Output the (x, y) coordinate of the center of the cell containing the given text.  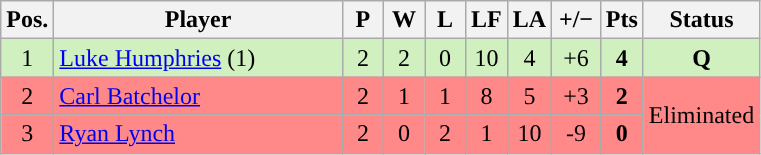
8 (487, 96)
Eliminated (701, 115)
LF (487, 20)
W (404, 20)
Player (198, 20)
Ryan Lynch (198, 134)
P (362, 20)
5 (529, 96)
Carl Batchelor (198, 96)
Luke Humphries (1) (198, 58)
Status (701, 20)
Pts (622, 20)
Pos. (28, 20)
-9 (576, 134)
Q (701, 58)
3 (28, 134)
+6 (576, 58)
+/− (576, 20)
LA (529, 20)
+3 (576, 96)
L (444, 20)
